From the cell containing the given text, extract its center point as (x, y) coordinate. 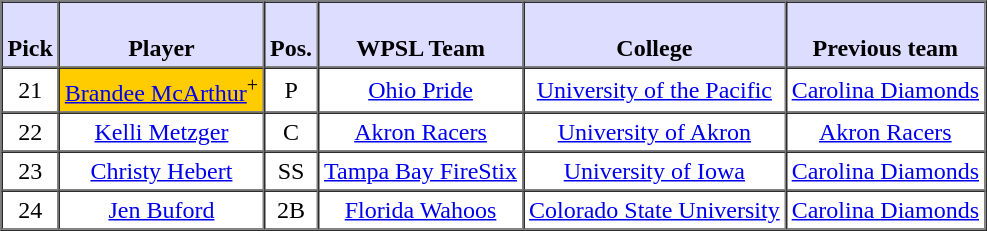
College (654, 35)
University of the Pacific (654, 90)
2B (291, 210)
Pick (30, 35)
Florida Wahoos (420, 210)
University of Akron (654, 132)
Pos. (291, 35)
Colorado State University (654, 210)
Jen Buford (162, 210)
Christy Hebert (162, 172)
Kelli Metzger (162, 132)
24 (30, 210)
C (291, 132)
WPSL Team (420, 35)
Tampa Bay FireStix (420, 172)
Previous team (886, 35)
22 (30, 132)
University of Iowa (654, 172)
P (291, 90)
21 (30, 90)
SS (291, 172)
Ohio Pride (420, 90)
Brandee McArthur+ (162, 90)
Player (162, 35)
23 (30, 172)
